Provide the (X, Y) coordinate of the cell's center where the given text is located.  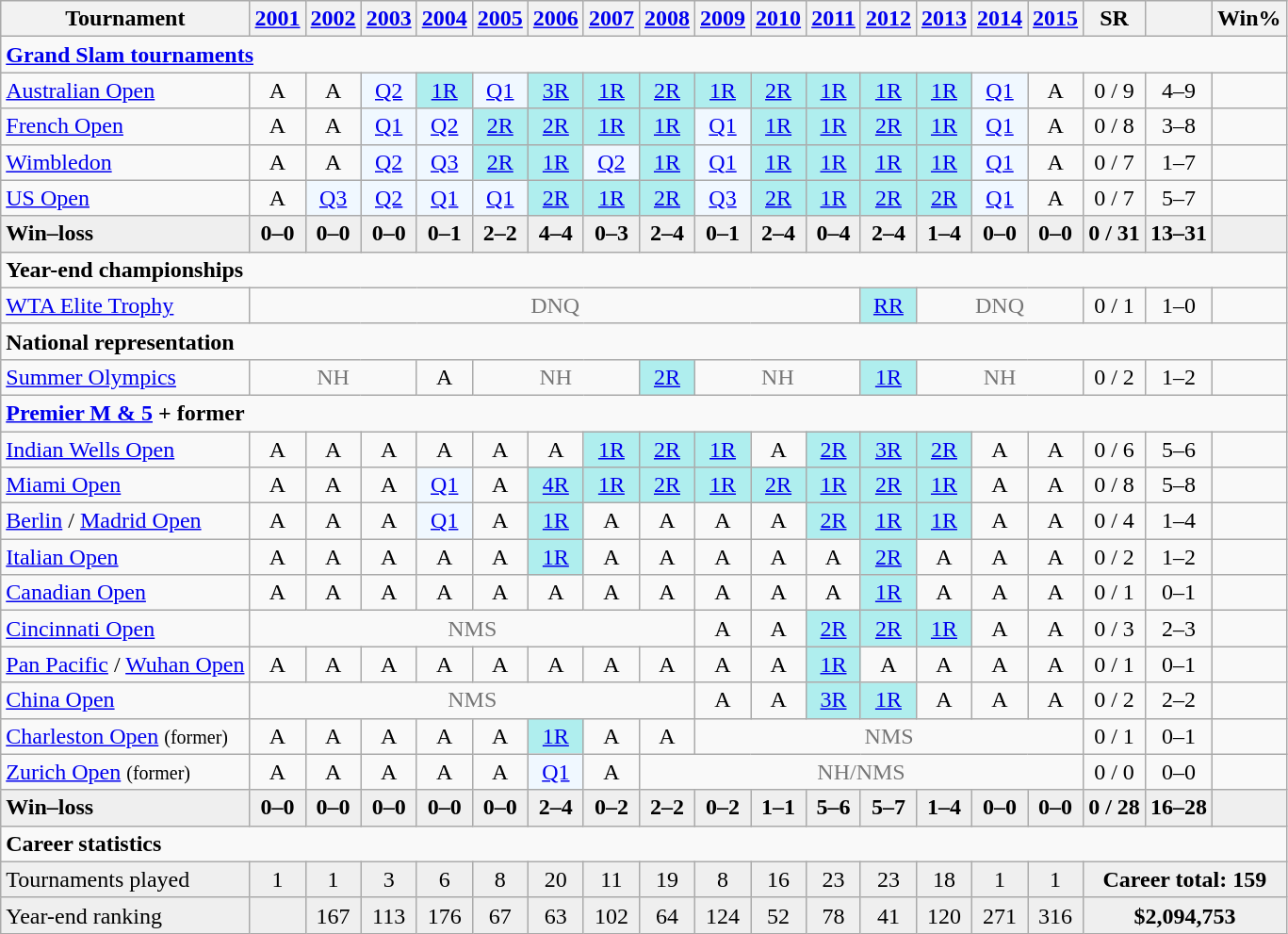
Tournament (125, 19)
Grand Slam tournaments (644, 55)
52 (778, 915)
176 (445, 915)
2010 (778, 19)
2005 (499, 19)
20 (556, 879)
Italian Open (125, 557)
0 / 4 (1115, 521)
Miami Open (125, 485)
0 / 3 (1115, 629)
2008 (667, 19)
0 / 31 (1115, 234)
2003 (388, 19)
4–9 (1178, 90)
63 (556, 915)
WTA Elite Trophy (125, 305)
Premier M & 5 + former (644, 413)
64 (667, 915)
167 (334, 915)
$2,094,753 (1185, 915)
2007 (611, 19)
2004 (445, 19)
Year-end championships (644, 270)
67 (499, 915)
2006 (556, 19)
0 / 6 (1115, 450)
2009 (724, 19)
11 (611, 879)
Wimbledon (125, 162)
2013 (944, 19)
Win% (1249, 19)
13–31 (1178, 234)
3 (388, 879)
National representation (644, 341)
0 / 0 (1115, 772)
Zurich Open (former) (125, 772)
16–28 (1178, 808)
Berlin / Madrid Open (125, 521)
Canadian Open (125, 593)
Year-end ranking (125, 915)
6 (445, 879)
113 (388, 915)
2012 (888, 19)
4–4 (556, 234)
2001 (277, 19)
316 (1055, 915)
1–1 (778, 808)
3–8 (1178, 126)
16 (778, 879)
Tournaments played (125, 879)
2015 (1055, 19)
1–7 (1178, 162)
5–8 (1178, 485)
2014 (1001, 19)
Career total: 159 (1185, 879)
NH/NMS (861, 772)
124 (724, 915)
Indian Wells Open (125, 450)
RR (888, 305)
French Open (125, 126)
120 (944, 915)
Australian Open (125, 90)
Career statistics (644, 844)
China Open (125, 700)
2011 (834, 19)
Cincinnati Open (125, 629)
0–3 (611, 234)
78 (834, 915)
Summer Olympics (125, 377)
0 / 9 (1115, 90)
Pan Pacific / Wuhan Open (125, 664)
0 / 28 (1115, 808)
SR (1115, 19)
Charleston Open (former) (125, 736)
2002 (334, 19)
2–3 (1178, 629)
0–4 (834, 234)
102 (611, 915)
4R (556, 485)
1–0 (1178, 305)
41 (888, 915)
18 (944, 879)
US Open (125, 198)
271 (1001, 915)
19 (667, 879)
